Determine the [x, y] coordinate at the center of the cell enclosing the given text.  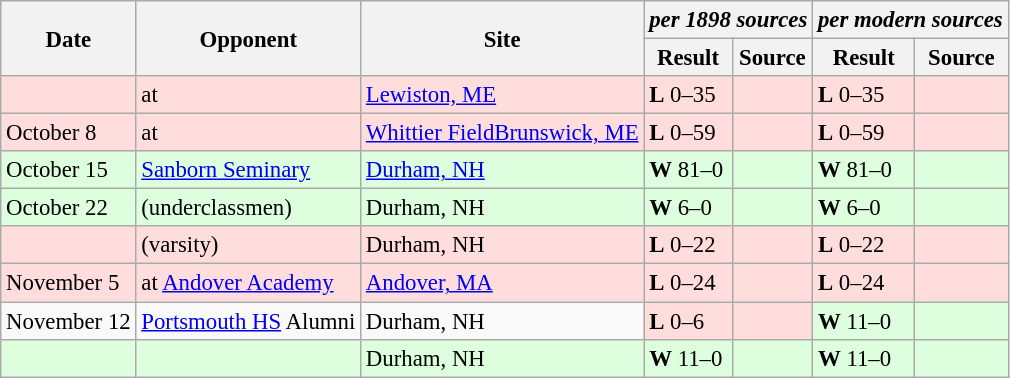
at Andover Academy [248, 283]
(underclassmen) [248, 208]
Date [68, 38]
Portsmouth HS Alumni [248, 321]
L 0–6 [688, 321]
per modern sources [910, 20]
Opponent [248, 38]
October 8 [68, 133]
Whittier FieldBrunswick, ME [502, 133]
Site [502, 38]
November 5 [68, 283]
October 22 [68, 208]
November 12 [68, 321]
Sanborn Seminary [248, 170]
Andover, MA [502, 283]
Lewiston, ME [502, 95]
October 15 [68, 170]
per 1898 sources [728, 20]
(varsity) [248, 245]
